Pinpoint the cell where the given text exists, returning its [X, Y] midpoint coordinate. 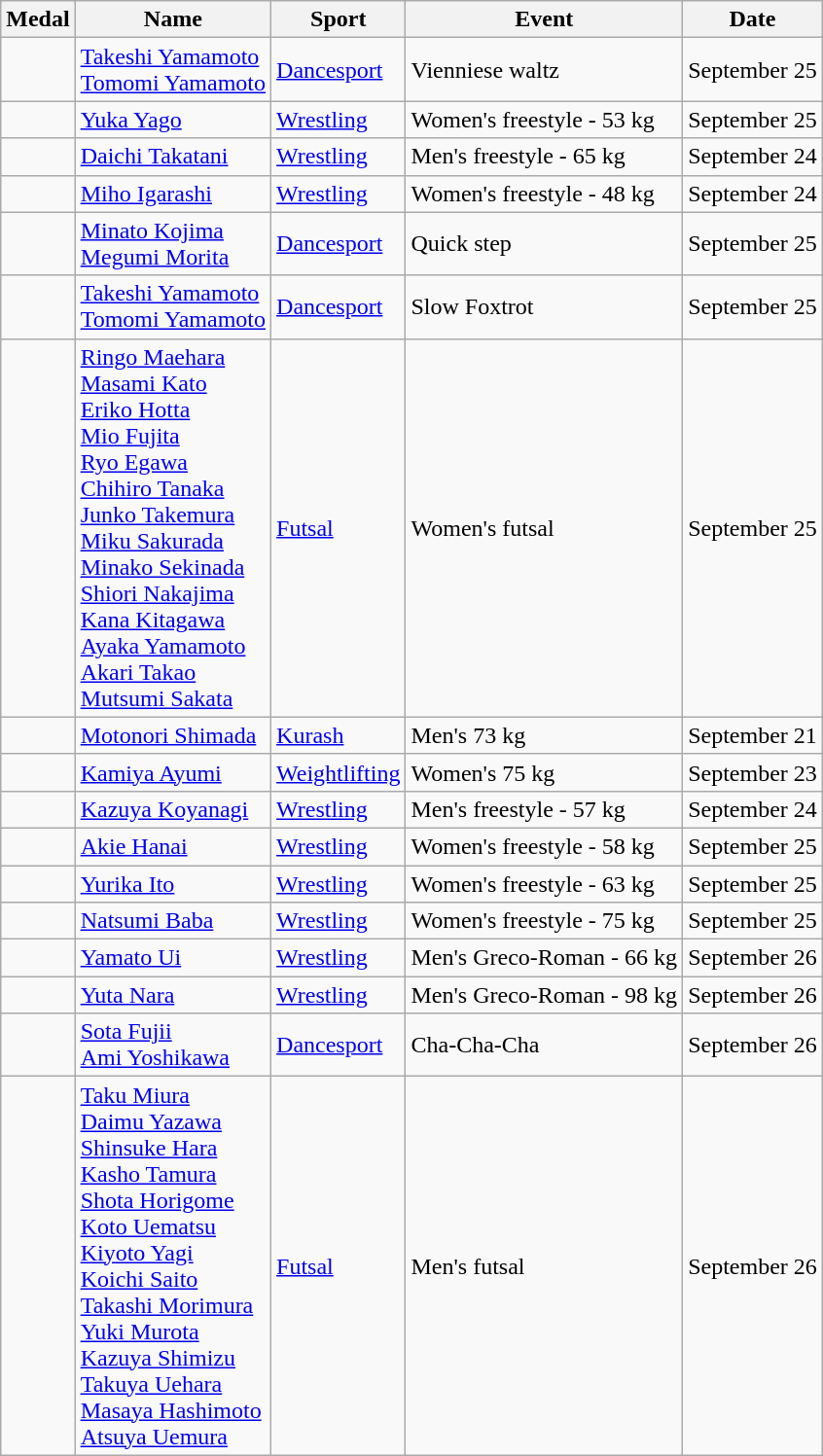
September 23 [753, 772]
Kamiya Ayumi [173, 772]
Kurash [339, 735]
Yurika Ito [173, 884]
Event [545, 19]
Women's futsal [545, 527]
Name [173, 19]
Vienniese waltz [545, 70]
Women's freestyle - 48 kg [545, 194]
Miho Igarashi [173, 194]
Men's freestyle - 65 kg [545, 157]
Yuta Nara [173, 995]
Medal [38, 19]
Minato KojimaMegumi Morita [173, 243]
Akie Hanai [173, 846]
Sport [339, 19]
Women's freestyle - 63 kg [545, 884]
Men's freestyle - 57 kg [545, 809]
Sota FujiiAmi Yoshikawa [173, 1045]
Yamato Ui [173, 958]
Women's freestyle - 75 kg [545, 921]
Yuka Yago [173, 120]
Men's Greco-Roman - 66 kg [545, 958]
Cha-Cha-Cha [545, 1045]
September 21 [753, 735]
Daichi Takatani [173, 157]
Women's freestyle - 58 kg [545, 846]
Men's Greco-Roman - 98 kg [545, 995]
Weightlifting [339, 772]
Women's 75 kg [545, 772]
Natsumi Baba [173, 921]
Slow Foxtrot [545, 307]
Date [753, 19]
Women's freestyle - 53 kg [545, 120]
Men's 73 kg [545, 735]
Quick step [545, 243]
Kazuya Koyanagi [173, 809]
Motonori Shimada [173, 735]
Men's futsal [545, 1266]
